For the text-containing cell, return its midpoint in (X, Y) coordinate format. 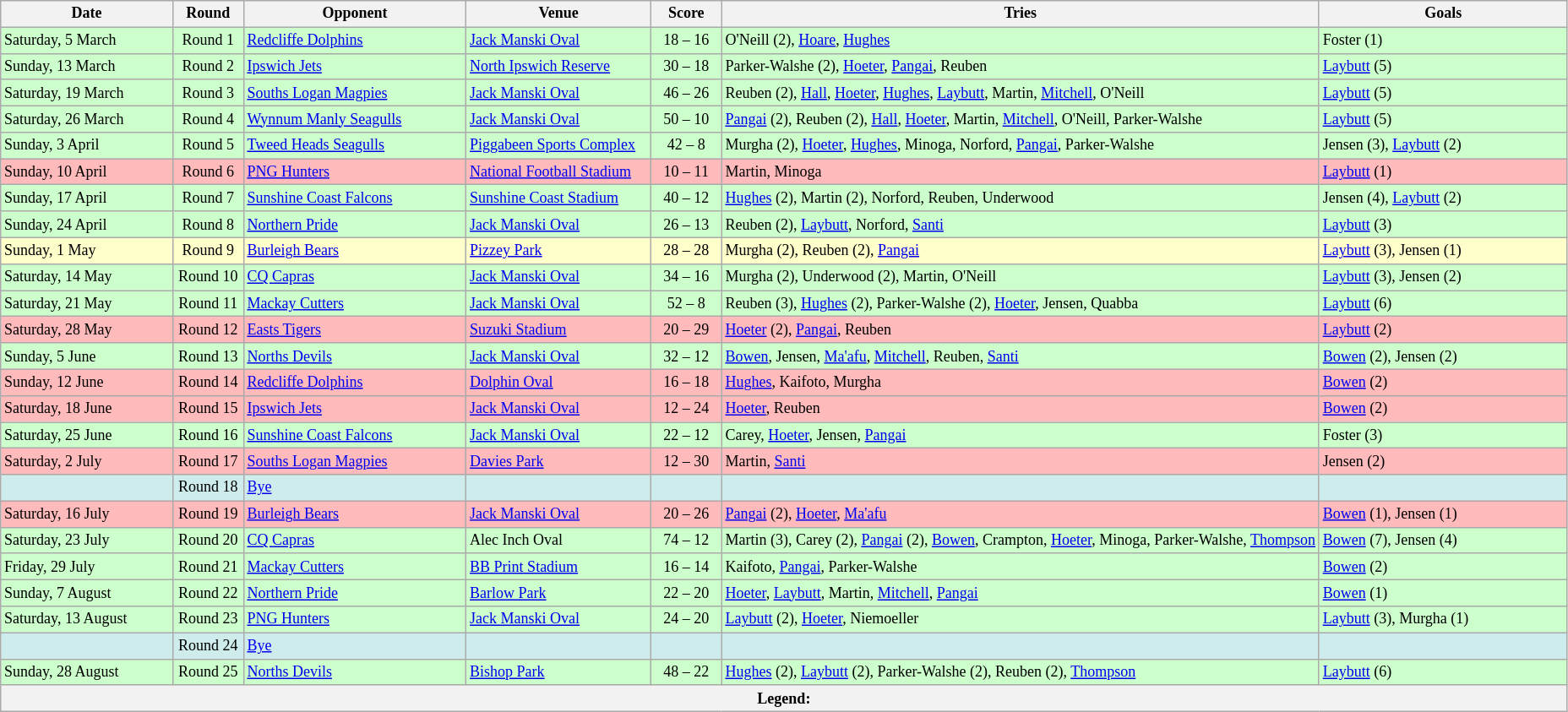
Saturday, 25 June (87, 436)
Foster (3) (1443, 436)
Bowen (1) (1443, 593)
Sunday, 3 April (87, 145)
Laybutt (3), Jensen (1) (1443, 250)
Bowen (7), Jensen (4) (1443, 541)
Saturday, 14 May (87, 277)
BB Print Stadium (559, 566)
Piggabeen Sports Complex (559, 145)
Easts Tigers (355, 329)
48 – 22 (686, 672)
Jensen (2) (1443, 461)
Barlow Park (559, 593)
North Ipswich Reserve (559, 66)
Saturday, 13 August (87, 620)
Round 18 (208, 488)
Round 5 (208, 145)
Murgha (2), Reuben (2), Pangai (1021, 250)
Saturday, 26 March (87, 118)
46 – 26 (686, 93)
Sunday, 17 April (87, 198)
Round 4 (208, 118)
Laybutt (3), Murgha (1) (1443, 620)
Pizzey Park (559, 250)
Round 10 (208, 277)
Carey, Hoeter, Jensen, Pangai (1021, 436)
Venue (559, 14)
Sunday, 1 May (87, 250)
Laybutt (2), Hoeter, Niemoeller (1021, 620)
Sunday, 10 April (87, 172)
22 – 12 (686, 436)
Round 25 (208, 672)
Round 1 (208, 41)
Pangai (2), Hoeter, Ma'afu (1021, 514)
Reuben (2), Laybutt, Norford, Santi (1021, 225)
Round 24 (208, 645)
Saturday, 28 May (87, 329)
Tries (1021, 14)
Murgha (2), Hoeter, Hughes, Minoga, Norford, Pangai, Parker-Walshe (1021, 145)
Sunday, 5 June (87, 356)
24 – 20 (686, 620)
Round 9 (208, 250)
Saturday, 5 March (87, 41)
Sunday, 13 March (87, 66)
Saturday, 21 May (87, 304)
Martin, Minoga (1021, 172)
Saturday, 18 June (87, 409)
12 – 24 (686, 409)
Round (208, 14)
National Football Stadium (559, 172)
Laybutt (2) (1443, 329)
Hughes (2), Laybutt (2), Parker-Walshe (2), Reuben (2), Thompson (1021, 672)
Hoeter (2), Pangai, Reuben (1021, 329)
26 – 13 (686, 225)
Sunday, 12 June (87, 382)
Laybutt (3), Jensen (2) (1443, 277)
Jensen (4), Laybutt (2) (1443, 198)
Round 23 (208, 620)
Round 19 (208, 514)
52 – 8 (686, 304)
Reuben (2), Hall, Hoeter, Hughes, Laybutt, Martin, Mitchell, O'Neill (1021, 93)
Bowen, Jensen, Ma'afu, Mitchell, Reuben, Santi (1021, 356)
30 – 18 (686, 66)
O'Neill (2), Hoare, Hughes (1021, 41)
Suzuki Stadium (559, 329)
Saturday, 23 July (87, 541)
Hoeter, Laybutt, Martin, Mitchell, Pangai (1021, 593)
Round 13 (208, 356)
Round 12 (208, 329)
Martin, Santi (1021, 461)
18 – 16 (686, 41)
74 – 12 (686, 541)
Sunday, 7 August (87, 593)
Jensen (3), Laybutt (2) (1443, 145)
Round 14 (208, 382)
42 – 8 (686, 145)
10 – 11 (686, 172)
Round 17 (208, 461)
Foster (1) (1443, 41)
20 – 29 (686, 329)
Martin (3), Carey (2), Pangai (2), Bowen, Crampton, Hoeter, Minoga, Parker-Walshe, Thompson (1021, 541)
Round 15 (208, 409)
Round 6 (208, 172)
Davies Park (559, 461)
40 – 12 (686, 198)
Legend: (784, 698)
Round 22 (208, 593)
Round 16 (208, 436)
Hoeter, Reuben (1021, 409)
Alec Inch Oval (559, 541)
Saturday, 16 July (87, 514)
Saturday, 19 March (87, 93)
Wynnum Manly Seagulls (355, 118)
Bishop Park (559, 672)
Friday, 29 July (87, 566)
Parker-Walshe (2), Hoeter, Pangai, Reuben (1021, 66)
Opponent (355, 14)
Pangai (2), Reuben (2), Hall, Hoeter, Martin, Mitchell, O'Neill, Parker-Walshe (1021, 118)
Sunday, 28 August (87, 672)
Round 21 (208, 566)
Bowen (2), Jensen (2) (1443, 356)
16 – 18 (686, 382)
Hughes (2), Martin (2), Norford, Reuben, Underwood (1021, 198)
22 – 20 (686, 593)
Round 7 (208, 198)
34 – 16 (686, 277)
Reuben (3), Hughes (2), Parker-Walshe (2), Hoeter, Jensen, Quabba (1021, 304)
50 – 10 (686, 118)
28 – 28 (686, 250)
Murgha (2), Underwood (2), Martin, O'Neill (1021, 277)
Dolphin Oval (559, 382)
Bowen (1), Jensen (1) (1443, 514)
12 – 30 (686, 461)
Round 11 (208, 304)
Tweed Heads Seagulls (355, 145)
Round 20 (208, 541)
Sunshine Coast Stadium (559, 198)
Score (686, 14)
Goals (1443, 14)
Sunday, 24 April (87, 225)
Date (87, 14)
20 – 26 (686, 514)
Round 3 (208, 93)
Kaifoto, Pangai, Parker-Walshe (1021, 566)
32 – 12 (686, 356)
Round 8 (208, 225)
Laybutt (3) (1443, 225)
16 – 14 (686, 566)
Hughes, Kaifoto, Murgha (1021, 382)
Saturday, 2 July (87, 461)
Round 2 (208, 66)
Laybutt (1) (1443, 172)
